From the cell containing the given text, extract its center point as [x, y] coordinate. 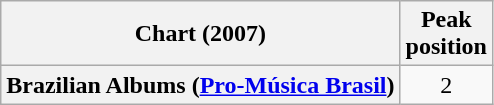
Brazilian Albums (Pro-Música Brasil) [200, 85]
Peak position [446, 34]
2 [446, 85]
Chart (2007) [200, 34]
